Find where the given text appears and provide that cell's center as [X, Y] coordinate. 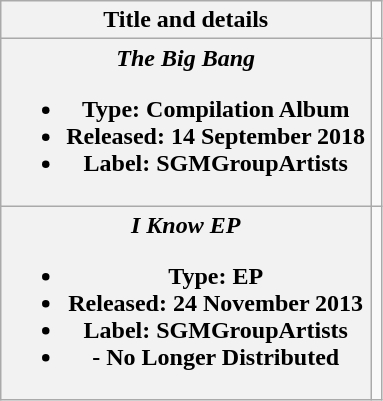
The Big BangType: Compilation AlbumReleased: 14 September 2018Label: SGMGroupArtists [186, 122]
I Know EPType: EPReleased: 24 November 2013Label: SGMGroupArtists- No Longer Distributed [186, 303]
Title and details [186, 20]
